Provide the [X, Y] coordinate of the cell's center where the given text is located.  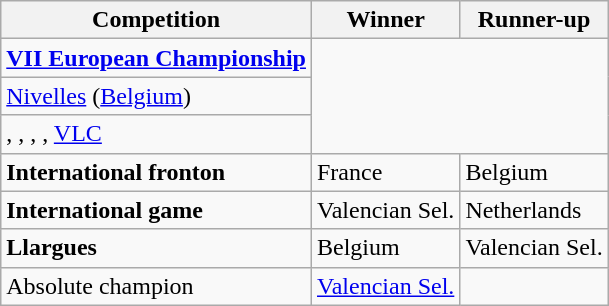
Competition [156, 20]
Netherlands [534, 210]
Llargues [156, 248]
VII European Championship [156, 58]
International game [156, 210]
Absolute champion [156, 286]
International fronton [156, 172]
Nivelles (Belgium) [156, 96]
France [385, 172]
, , , , VLC [156, 134]
Runner-up [534, 20]
Winner [385, 20]
